Identify which cell holds the provided text, then report its [X, Y] central coordinate. 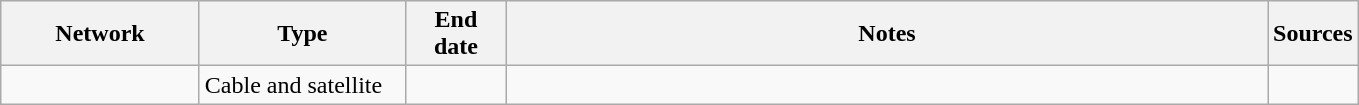
Notes [886, 34]
End date [456, 34]
Network [100, 34]
Type [302, 34]
Sources [1314, 34]
Cable and satellite [302, 85]
